Capture the cell that displays the provided text and extract its (X, Y) central coordinate. 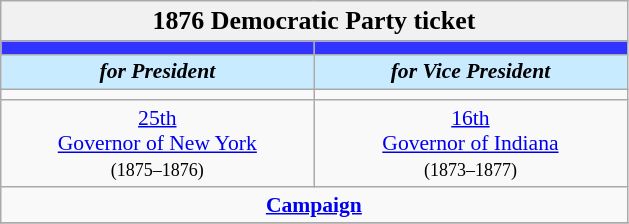
for President (158, 72)
for Vice President (470, 72)
Campaign (314, 205)
25thGovernor of New York(1875–1876) (158, 144)
16thGovernor of Indiana(1873–1877) (470, 144)
1876 Democratic Party ticket (314, 21)
